Find where the given text appears and provide that cell's center as [X, Y] coordinate. 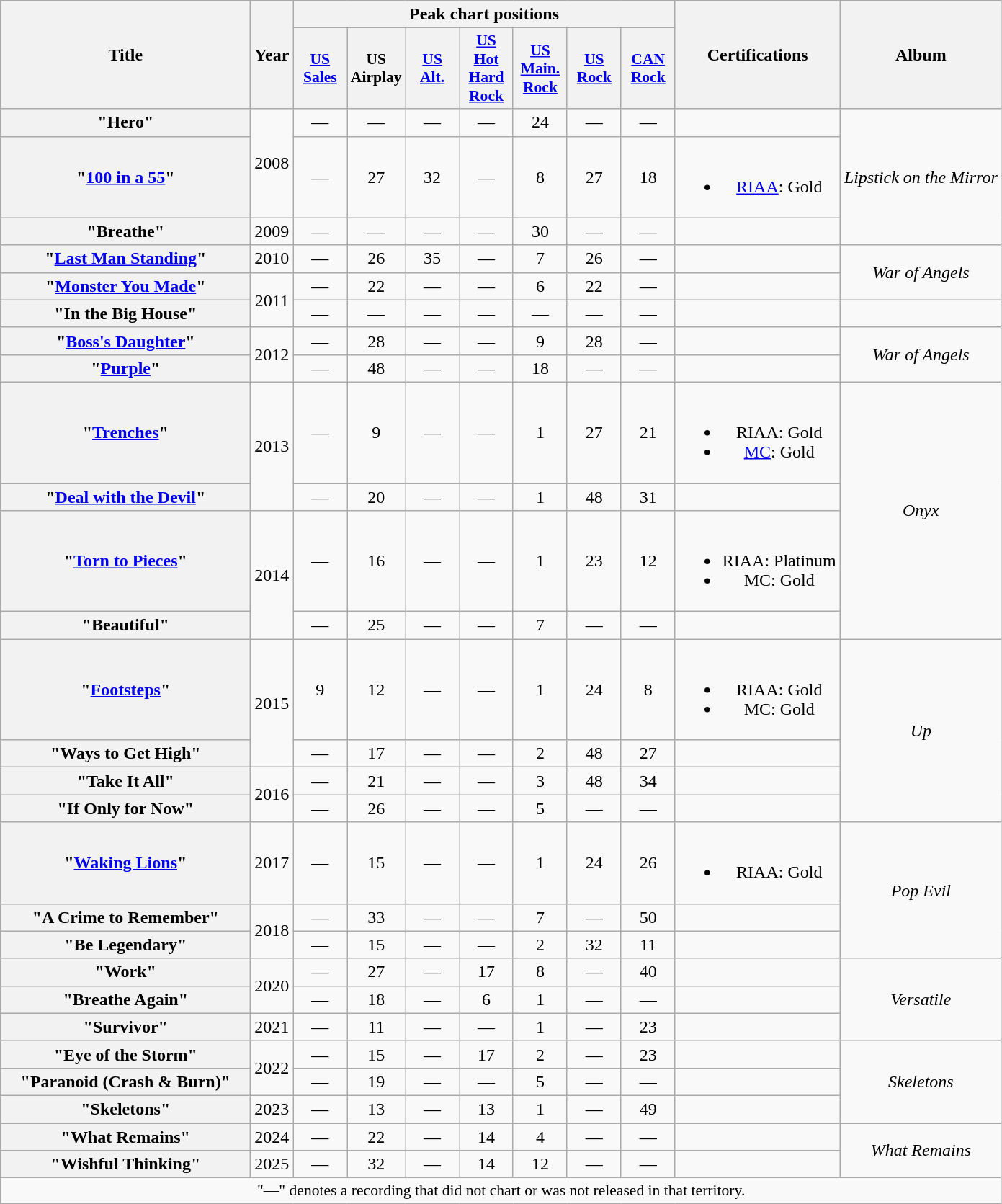
2018 [272, 931]
"Breathe Again" [125, 999]
2024 [272, 1136]
Skeletons [921, 1082]
"What Remains" [125, 1136]
Title [125, 55]
"Boss's Daughter" [125, 341]
"Footsteps" [125, 690]
Versatile [921, 999]
Pop Evil [921, 891]
USAirplay [376, 68]
Peak chart positions [484, 14]
"Be Legendary" [125, 945]
49 [648, 1109]
"Deal with the Devil" [125, 496]
31 [648, 496]
"Take It All" [125, 781]
2017 [272, 863]
2023 [272, 1109]
"Survivor" [125, 1027]
"Breathe" [125, 231]
"A Crime to Remember" [125, 917]
2013 [272, 446]
Certifications [758, 55]
"Last Man Standing" [125, 259]
16 [376, 561]
"Skeletons" [125, 1109]
"Eye of the Storm" [125, 1054]
4 [540, 1136]
2016 [272, 795]
"Waking Lions" [125, 863]
"In the Big House" [125, 313]
2020 [272, 986]
2015 [272, 703]
35 [432, 259]
Year [272, 55]
50 [648, 917]
30 [540, 231]
Lipstick on the Mirror [921, 177]
"Purple" [125, 368]
2011 [272, 300]
20 [376, 496]
USRock [594, 68]
"Monster You Made" [125, 286]
25 [376, 625]
Onyx [921, 510]
"Hero" [125, 122]
"If Only for Now" [125, 808]
USSales [320, 68]
USMain.Rock [540, 68]
2010 [272, 259]
2021 [272, 1027]
Album [921, 55]
USAlt. [432, 68]
"Paranoid (Crash & Burn)" [125, 1082]
"Wishful Thinking" [125, 1164]
2008 [272, 163]
2009 [272, 231]
What Remains [921, 1150]
34 [648, 781]
2025 [272, 1164]
"Torn to Pieces" [125, 561]
Up [921, 731]
3 [540, 781]
CANRock [648, 68]
2022 [272, 1068]
2014 [272, 575]
USHotHardRock [487, 68]
19 [376, 1082]
"Beautiful" [125, 625]
"100 in a 55" [125, 177]
"Ways to Get High" [125, 754]
2012 [272, 354]
RIAA: PlatinumMC: Gold [758, 561]
"Trenches" [125, 432]
33 [376, 917]
"—" denotes a recording that did not chart or was not released in that territory. [501, 1191]
40 [648, 972]
"Work" [125, 972]
